Return the (x, y) coordinate for the center point of the cell that contains the specified text.  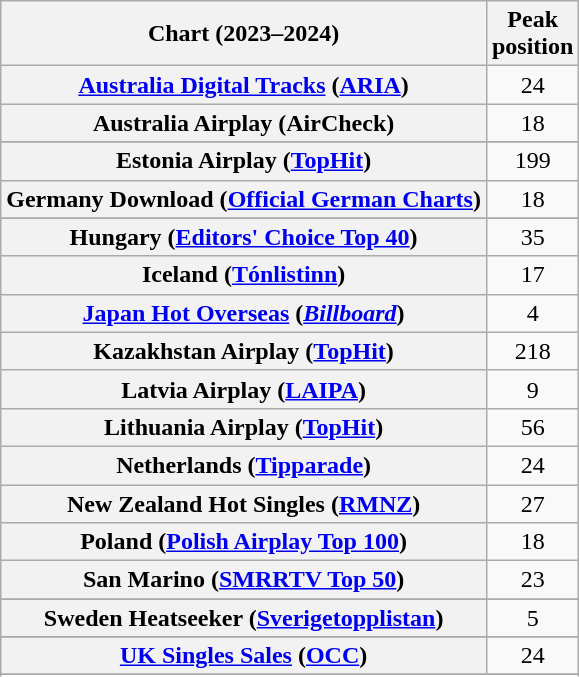
4 (532, 313)
27 (532, 503)
Latvia Airplay (LAIPA) (244, 389)
35 (532, 237)
Chart (2023–2024) (244, 34)
218 (532, 351)
Japan Hot Overseas (Billboard) (244, 313)
Australia Airplay (AirCheck) (244, 123)
Iceland (Tónlistinn) (244, 275)
17 (532, 275)
Peakposition (532, 34)
Hungary (Editors' Choice Top 40) (244, 237)
56 (532, 427)
23 (532, 580)
Lithuania Airplay (TopHit) (244, 427)
New Zealand Hot Singles (RMNZ) (244, 503)
UK Singles Sales (OCC) (244, 656)
Estonia Airplay (TopHit) (244, 161)
5 (532, 618)
Sweden Heatseeker (Sverigetopplistan) (244, 618)
San Marino (SMRRTV Top 50) (244, 580)
9 (532, 389)
Kazakhstan Airplay (TopHit) (244, 351)
Netherlands (Tipparade) (244, 465)
199 (532, 161)
Australia Digital Tracks (ARIA) (244, 85)
Poland (Polish Airplay Top 100) (244, 542)
Germany Download (Official German Charts) (244, 199)
